Return (x, y) of the center of cell containing provided text 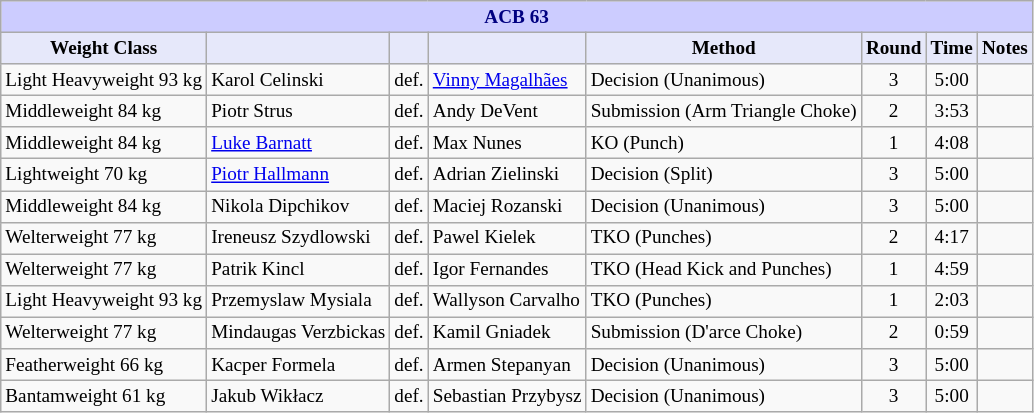
TKO (Head Kick and Punches) (724, 270)
Submission (Arm Triangle Choke) (724, 111)
Armen Stepanyan (507, 365)
2:03 (952, 301)
Igor Fernandes (507, 270)
Method (724, 48)
Luke Barnatt (298, 143)
Kacper Formela (298, 365)
Decision (Split) (724, 175)
Patrik Kincl (298, 270)
Vinny Magalhães (507, 80)
Weight Class (104, 48)
0:59 (952, 333)
4:59 (952, 270)
Pawel Kielek (507, 238)
Max Nunes (507, 143)
Bantamweight 61 kg (104, 396)
Kamil Gniadek (507, 333)
Karol Celinski (298, 80)
4:08 (952, 143)
Sebastian Przybysz (507, 396)
Wallyson Carvalho (507, 301)
Nikola Dipchikov (298, 206)
Notes (1004, 48)
Featherweight 66 kg (104, 365)
Round (894, 48)
Time (952, 48)
ACB 63 (517, 17)
Maciej Rozanski (507, 206)
3:53 (952, 111)
Jakub Wikłacz (298, 396)
Submission (D'arce Choke) (724, 333)
Piotr Strus (298, 111)
4:17 (952, 238)
Ireneusz Szydlowski (298, 238)
Adrian Zielinski (507, 175)
Lightweight 70 kg (104, 175)
Piotr Hallmann (298, 175)
KO (Punch) (724, 143)
Andy DeVent (507, 111)
Mindaugas Verzbickas (298, 333)
Przemyslaw Mysiala (298, 301)
